Return [X, Y] of the center of cell containing provided text 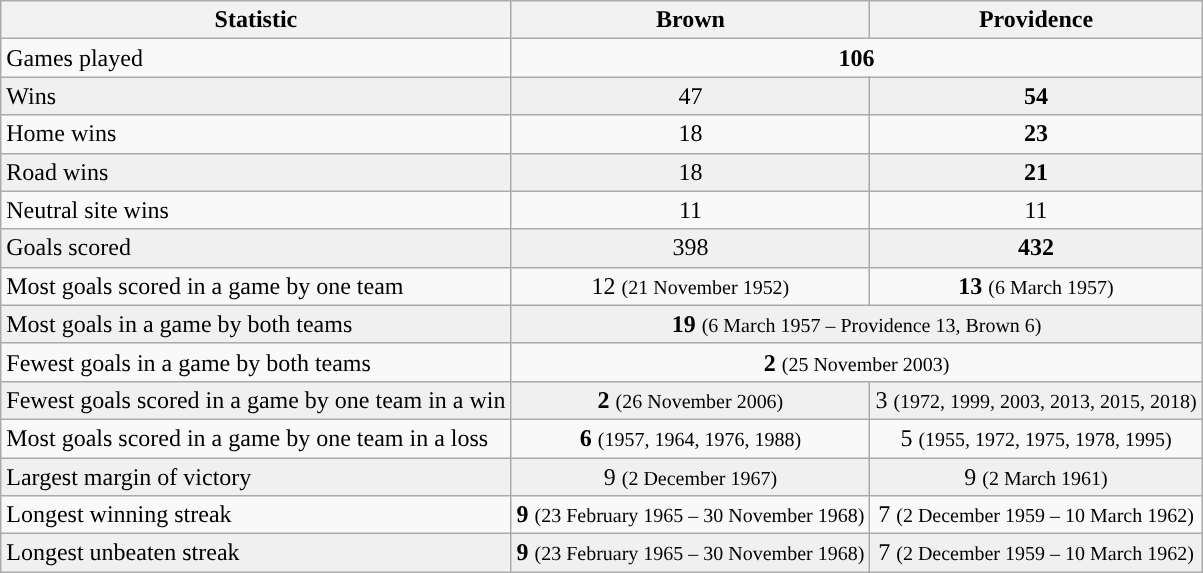
Brown [690, 20]
Longest winning streak [256, 515]
Neutral site wins [256, 210]
5 (1955, 1972, 1975, 1978, 1995) [1036, 438]
Statistic [256, 20]
2 (25 November 2003) [856, 362]
Games played [256, 58]
Fewest goals in a game by both teams [256, 362]
Largest margin of victory [256, 477]
9 (2 December 1967) [690, 477]
13 (6 March 1957) [1036, 286]
432 [1036, 248]
Most goals in a game by both teams [256, 324]
Road wins [256, 172]
Fewest goals scored in a game by one team in a win [256, 400]
3 (1972, 1999, 2003, 2013, 2015, 2018) [1036, 400]
23 [1036, 134]
9 (2 March 1961) [1036, 477]
Wins [256, 96]
Most goals scored in a game by one team [256, 286]
2 (26 November 2006) [690, 400]
6 (1957, 1964, 1976, 1988) [690, 438]
Providence [1036, 20]
398 [690, 248]
Home wins [256, 134]
Goals scored [256, 248]
54 [1036, 96]
19 (6 March 1957 – Providence 13, Brown 6) [856, 324]
106 [856, 58]
Most goals scored in a game by one team in a loss [256, 438]
12 (21 November 1952) [690, 286]
Longest unbeaten streak [256, 553]
47 [690, 96]
21 [1036, 172]
